Search for the cell housing the specified text and yield its [x, y] center coordinate. 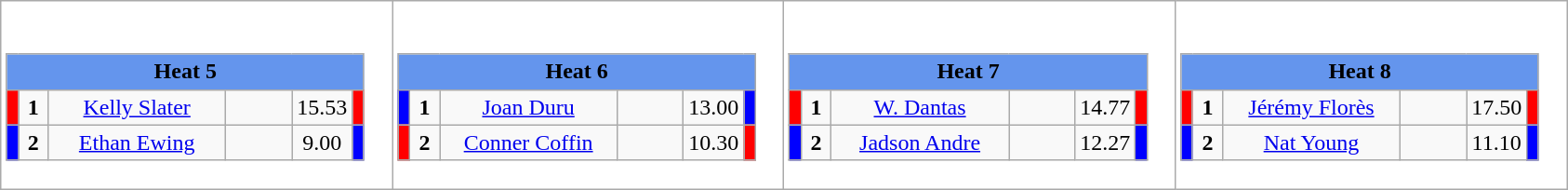
Heat 6 1 Joan Duru 13.00 2 Conner Coffin 10.30 [588, 95]
Heat 8 1 Jérémy Florès 17.50 2 Nat Young 11.10 [1371, 95]
Joan Duru [528, 107]
17.50 [1497, 107]
14.77 [1105, 107]
Heat 7 [968, 72]
11.10 [1497, 142]
9.00 [322, 142]
Jérémy Florès [1311, 107]
Jadson Andre [921, 142]
Kelly Slater [138, 107]
Ethan Ewing [138, 142]
12.27 [1105, 142]
Heat 6 [577, 72]
Heat 5 [185, 72]
Heat 8 [1360, 72]
W. Dantas [921, 107]
Nat Young [1311, 142]
10.30 [714, 142]
Heat 5 1 Kelly Slater 15.53 2 Ethan Ewing 9.00 [197, 95]
Heat 7 1 W. Dantas 14.77 2 Jadson Andre 12.27 [980, 95]
13.00 [714, 107]
Conner Coffin [528, 142]
15.53 [322, 107]
